Capture the cell that displays the provided text and extract its [X, Y] central coordinate. 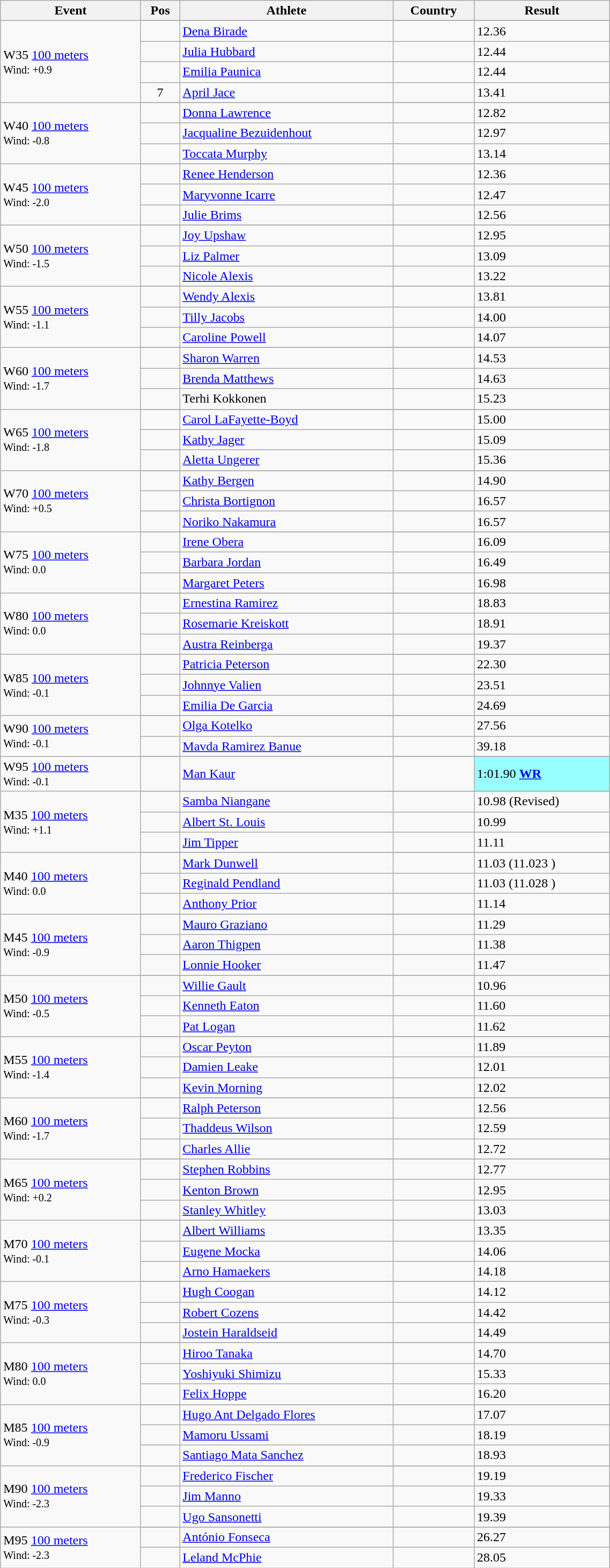
Olga Kotelko [286, 726]
April Jace [286, 92]
W75 100 metersWind: 0.0 [71, 562]
Jacqualine Bezuidenhout [286, 133]
Anthony Prior [286, 903]
Jim Manno [286, 1496]
12.97 [542, 133]
Mavda Ramirez Banue [286, 746]
Kenneth Eaton [286, 1006]
Thaddeus Wilson [286, 1128]
Stanley Whitley [286, 1210]
Reginald Pendland [286, 883]
M80 100 metersWind: 0.0 [71, 1374]
16.98 [542, 582]
M45 100 metersWind: -0.9 [71, 944]
11.03 (11.023 ) [542, 863]
Hugh Coogan [286, 1292]
11.60 [542, 1006]
16.49 [542, 562]
23.51 [542, 685]
W60 100 metersWind: -1.7 [71, 378]
10.96 [542, 986]
Result [542, 11]
Maryvonne Icarre [286, 194]
Irene Obera [286, 542]
W45 100 metersWind: -2.0 [71, 194]
11.14 [542, 903]
Arno Hamaekers [286, 1272]
13.81 [542, 297]
16.09 [542, 542]
M60 100 metersWind: -1.7 [71, 1128]
W65 100 metersWind: -1.8 [71, 440]
Liz Palmer [286, 256]
Ernestina Ramirez [286, 603]
14.70 [542, 1353]
Aaron Thigpen [286, 945]
15.36 [542, 460]
15.23 [542, 399]
27.56 [542, 726]
Country [433, 11]
W70 100 metersWind: +0.5 [71, 501]
Brenda Matthews [286, 378]
Toccata Murphy [286, 154]
Pos [160, 11]
13.03 [542, 1210]
11.89 [542, 1047]
W80 100 metersWind: 0.0 [71, 624]
14.90 [542, 480]
28.05 [542, 1557]
17.07 [542, 1414]
14.18 [542, 1272]
19.19 [542, 1476]
Hiroo Tanaka [286, 1353]
W95 100 metersWind: -0.1 [71, 774]
18.93 [542, 1455]
Samba Niangane [286, 801]
14.00 [542, 317]
Barbara Jordan [286, 562]
Aletta Ungerer [286, 460]
19.33 [542, 1496]
13.09 [542, 256]
14.53 [542, 358]
Frederico Fischer [286, 1476]
Ugo Sansonetti [286, 1516]
Joy Upshaw [286, 235]
Athlete [286, 11]
W40 100 metersWind: -0.8 [71, 133]
M40 100 metersWind: 0.0 [71, 883]
Willie Gault [286, 986]
Felix Hoppe [286, 1394]
13.22 [542, 276]
M85 100 metersWind: -0.9 [71, 1435]
14.42 [542, 1312]
Hugo Ant Delgado Flores [286, 1414]
Mark Dunwell [286, 863]
M70 100 metersWind: -0.1 [71, 1251]
18.91 [542, 624]
24.69 [542, 705]
Tilly Jacobs [286, 317]
11.62 [542, 1026]
Albert Williams [286, 1230]
W35 100 metersWind: +0.9 [71, 62]
15.33 [542, 1374]
Donna Lawrence [286, 113]
12.77 [542, 1169]
Pat Logan [286, 1026]
Stephen Robbins [286, 1169]
Jostein Haraldseid [286, 1333]
Patricia Peterson [286, 665]
12.02 [542, 1088]
13.41 [542, 92]
Julia Hubbard [286, 52]
W85 100 metersWind: -0.1 [71, 685]
14.63 [542, 378]
Rosemarie Kreiskott [286, 624]
Christa Bortignon [286, 501]
Kathy Bergen [286, 480]
14.12 [542, 1292]
12.59 [542, 1128]
15.09 [542, 440]
Yoshiyuki Shimizu [286, 1374]
14.07 [542, 338]
W55 100 metersWind: -1.1 [71, 317]
M75 100 metersWind: -0.3 [71, 1312]
Dena Birade [286, 31]
Jim Tipper [286, 842]
António Fonseca [286, 1537]
W50 100 metersWind: -1.5 [71, 256]
Kevin Morning [286, 1088]
M55 100 metersWind: -1.4 [71, 1067]
22.30 [542, 665]
16.20 [542, 1394]
Caroline Powell [286, 338]
14.06 [542, 1251]
10.98 (Revised) [542, 801]
Oscar Peyton [286, 1047]
Johnnye Valien [286, 685]
19.37 [542, 644]
13.14 [542, 154]
11.11 [542, 842]
W90 100 metersWind: -0.1 [71, 736]
11.38 [542, 945]
15.00 [542, 419]
Wendy Alexis [286, 297]
Julie Brims [286, 215]
Leland McPhie [286, 1557]
11.47 [542, 965]
Kenton Brown [286, 1190]
Damien Leake [286, 1067]
11.29 [542, 924]
Carol LaFayette-Boyd [286, 419]
M65 100 metersWind: +0.2 [71, 1190]
Mauro Graziano [286, 924]
Margaret Peters [286, 582]
M95 100 metersWind: -2.3 [71, 1547]
14.49 [542, 1333]
Eugene Mocka [286, 1251]
Robert Cozens [286, 1312]
Nicole Alexis [286, 276]
12.01 [542, 1067]
Charles Allie [286, 1149]
M90 100 metersWind: -2.3 [71, 1496]
Emilia De Garcia [286, 705]
12.82 [542, 113]
M50 100 metersWind: -0.5 [71, 1006]
18.19 [542, 1435]
1:01.90 WR [542, 774]
Mamoru Ussami [286, 1435]
Lonnie Hooker [286, 965]
12.47 [542, 194]
Emilia Paunica [286, 72]
Event [71, 11]
Renee Henderson [286, 174]
11.03 (11.028 ) [542, 883]
Albert St. Louis [286, 822]
18.83 [542, 603]
Man Kaur [286, 774]
26.27 [542, 1537]
M35 100 metersWind: +1.1 [71, 822]
Kathy Jager [286, 440]
Ralph Peterson [286, 1108]
Terhi Kokkonen [286, 399]
13.35 [542, 1230]
12.72 [542, 1149]
7 [160, 92]
10.99 [542, 822]
39.18 [542, 746]
Sharon Warren [286, 358]
Noriko Nakamura [286, 521]
Austra Reinberga [286, 644]
19.39 [542, 1516]
Santiago Mata Sanchez [286, 1455]
